Capture the cell that displays the provided text and extract its [x, y] central coordinate. 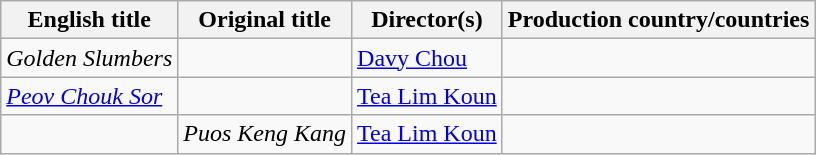
Davy Chou [428, 58]
Director(s) [428, 20]
Production country/countries [658, 20]
Peov Chouk Sor [90, 96]
Original title [265, 20]
Golden Slumbers [90, 58]
English title [90, 20]
Puos Keng Kang [265, 134]
